Extract the (x, y) coordinate from the center of the cell holding the provided text.  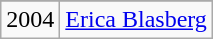
2004 (30, 20)
Erica Blasberg (136, 20)
